Capture the cell that displays the provided text and extract its (x, y) central coordinate. 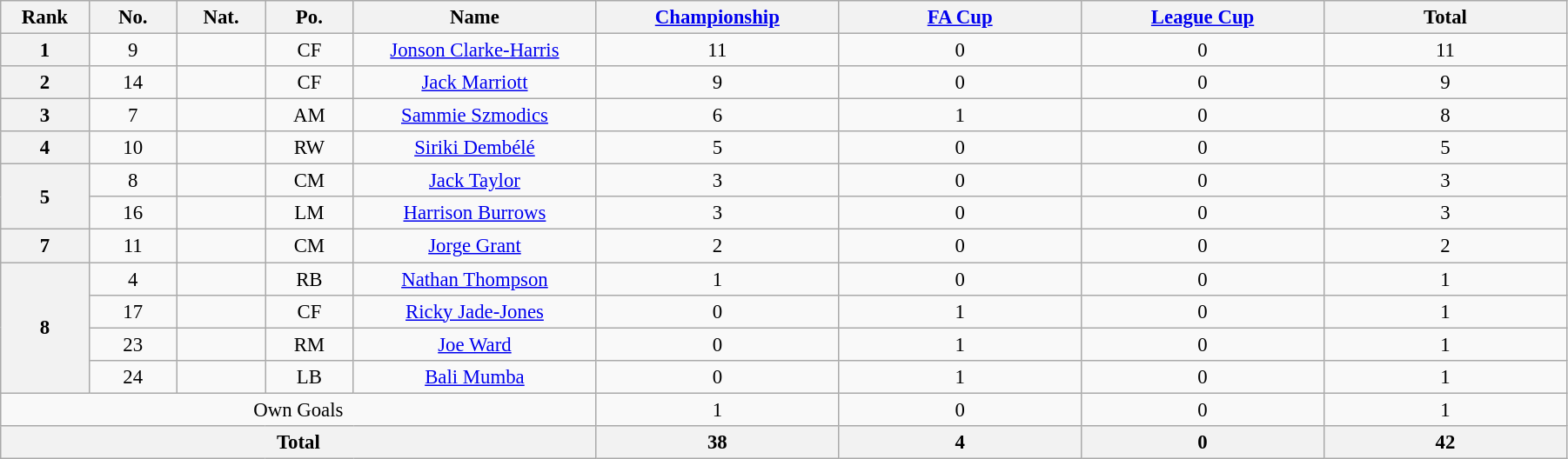
Name (475, 17)
Jorge Grant (475, 246)
17 (132, 311)
No. (132, 17)
16 (132, 213)
FA Cup (961, 17)
Jonson Clarke-Harris (475, 50)
Jack Marriott (475, 83)
RM (310, 344)
Rank (45, 17)
Joe Ward (475, 344)
LB (310, 376)
6 (717, 116)
23 (132, 344)
Harrison Burrows (475, 213)
Ricky Jade-Jones (475, 311)
Jack Taylor (475, 181)
10 (132, 148)
Nathan Thompson (475, 279)
38 (717, 442)
RW (310, 148)
42 (1444, 442)
RB (310, 279)
Po. (310, 17)
24 (132, 376)
Sammie Szmodics (475, 116)
14 (132, 83)
Own Goals (298, 409)
AM (310, 116)
Siriki Dembélé (475, 148)
Championship (717, 17)
LM (310, 213)
Bali Mumba (475, 376)
Nat. (221, 17)
League Cup (1203, 17)
